Detect which cell encompasses the target text, then output its (X, Y) center coordinate. 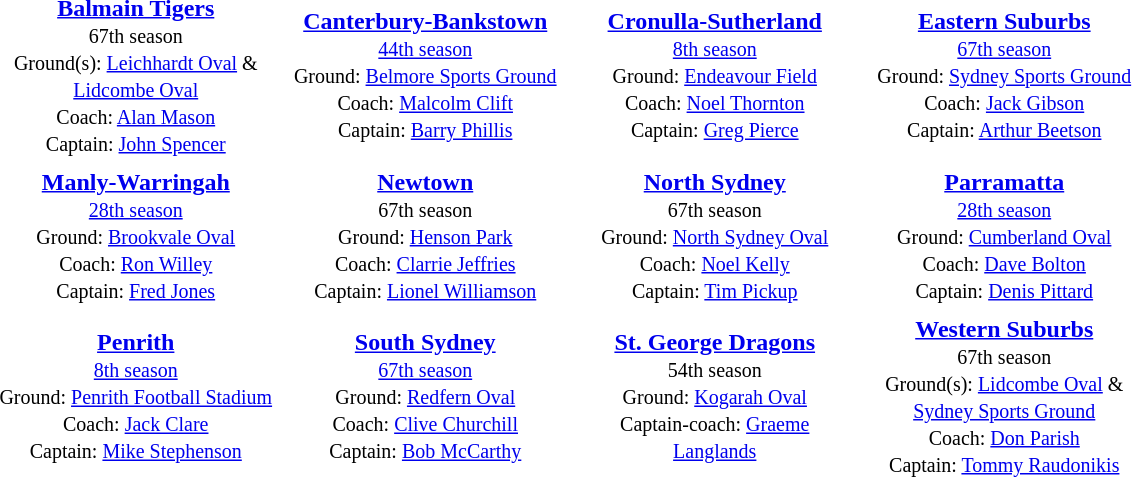
Newtown67th seasonGround: Henson Park Coach: Clarrie JeffriesCaptain: Lionel Williamson (425, 236)
North Sydney67th seasonGround: North Sydney Oval Coach: Noel KellyCaptain: Tim Pickup (715, 236)
